Extract the (x, y) coordinate from the center of the cell holding the provided text.  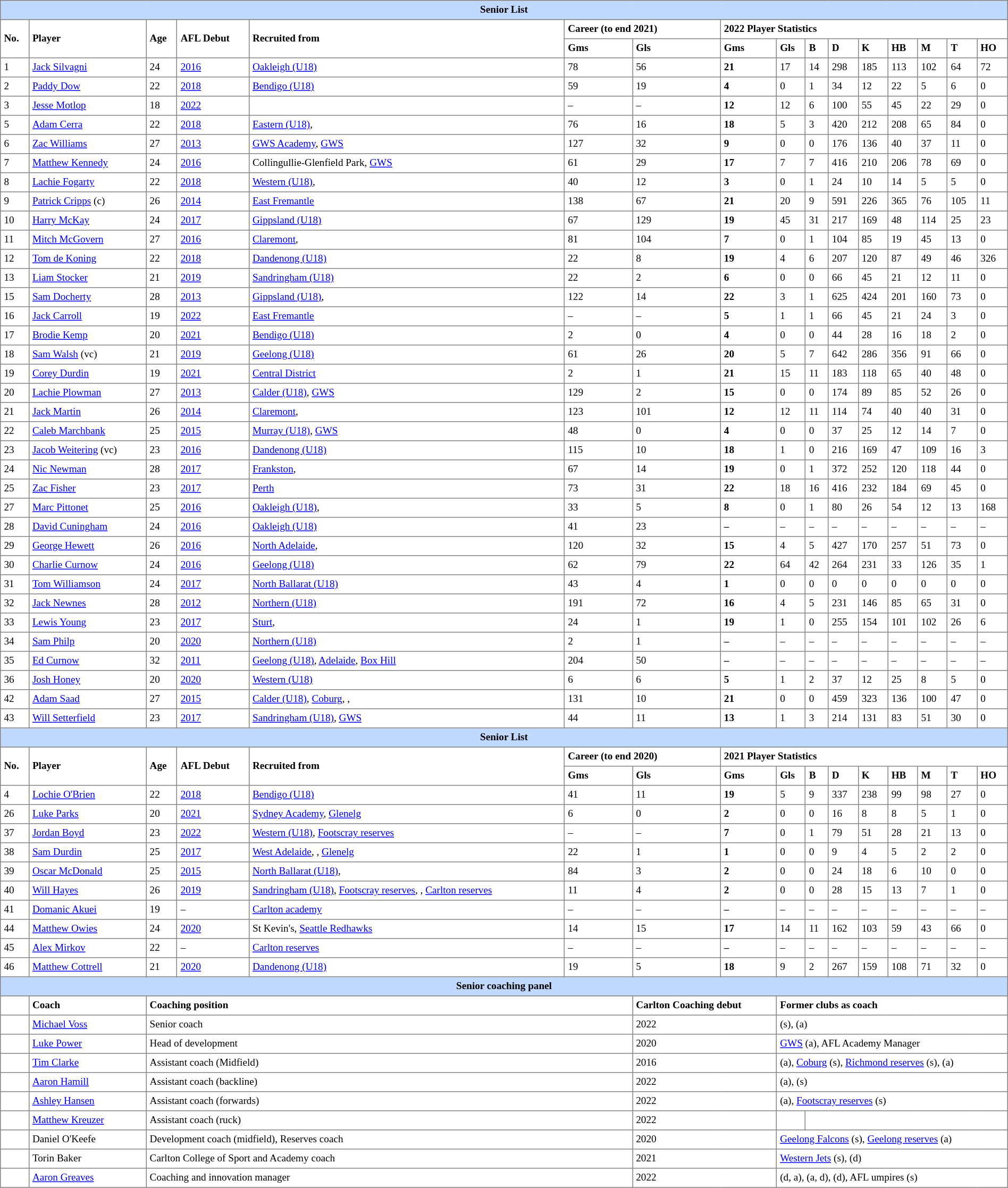
Josh Honey (87, 680)
2011 (213, 661)
Jordan Boyd (87, 833)
154 (873, 623)
Lachie Fogarty (87, 182)
191 (598, 604)
Assistant coach (ruck) (389, 1120)
337 (843, 795)
Coaching and innovation manager (389, 1178)
Matthew Owies (87, 929)
Sydney Academy, Glenelg (406, 814)
Western Jets (s), (d) (892, 1159)
Frankston, (406, 470)
Western (U18), Footscray reserves (406, 833)
257 (903, 546)
Caleb Marchbank (87, 431)
123 (598, 412)
168 (993, 508)
Geelong (U18), Adelaide, Box Hill (406, 661)
226 (873, 202)
176 (843, 144)
Alex Mirkov (87, 948)
201 (903, 297)
207 (843, 259)
Western (U18) (406, 680)
North Adelaide, (406, 546)
Sam Walsh (vc) (87, 355)
Brodie Kemp (87, 336)
Marc Pittonet (87, 508)
Sam Philp (87, 642)
Zac Williams (87, 144)
Collingullie-Glenfield Park, GWS (406, 163)
420 (843, 125)
38 (15, 852)
99 (903, 795)
Tom Williamson (87, 584)
(a), (s) (892, 1082)
Ed Curnow (87, 661)
208 (903, 125)
Domanic Akuei (87, 910)
Carlton reserves (406, 948)
55 (873, 106)
170 (873, 546)
206 (903, 163)
Coaching position (389, 1006)
Luke Parks (87, 814)
74 (873, 412)
174 (843, 393)
Michael Voss (87, 1025)
232 (873, 489)
Carlton College of Sport and Academy coach (389, 1159)
Torin Baker (87, 1159)
146 (873, 604)
Carlton Coaching debut (705, 1006)
Aaron Greaves (87, 1178)
238 (873, 795)
113 (903, 68)
642 (843, 355)
Head of development (389, 1044)
81 (598, 240)
Paddy Dow (87, 87)
56 (677, 68)
Central District (406, 374)
Jack Martin (87, 412)
Assistant coach (forwards) (389, 1101)
216 (843, 450)
Geelong Falcons (s), Geelong reserves (a) (892, 1140)
Sandringham (U18), GWS (406, 718)
625 (843, 297)
298 (843, 68)
105 (962, 202)
Charlie Curnow (87, 565)
Lachie Plowman (87, 393)
Eastern (U18), (406, 125)
109 (933, 450)
184 (903, 489)
427 (843, 546)
Senior coaching panel (504, 986)
36 (15, 680)
(a), Coburg (s), Richmond reserves (s), (a) (892, 1063)
Tom de Koning (87, 259)
159 (873, 967)
Western (U18), (406, 182)
108 (903, 967)
George Hewett (87, 546)
39 (15, 872)
Sam Docherty (87, 297)
Matthew Kennedy (87, 163)
Jacob Weitering (vc) (87, 450)
Oakleigh (U18), (406, 508)
459 (843, 699)
210 (873, 163)
(s), (a) (892, 1025)
115 (598, 450)
Nic Newman (87, 470)
(d, a), (a, d), (d), AFL umpires (s) (892, 1178)
Carlton academy (406, 910)
356 (903, 355)
Matthew Kreuzer (87, 1120)
122 (598, 297)
103 (873, 929)
Ashley Hansen (87, 1101)
Calder (U18), Coburg, , (406, 699)
217 (843, 221)
Harry McKay (87, 221)
Jesse Motlop (87, 106)
Assistant coach (Midfield) (389, 1063)
Jack Carroll (87, 316)
Calder (U18), GWS (406, 393)
Lochie O'Brien (87, 795)
326 (993, 259)
71 (933, 967)
Lewis Young (87, 623)
255 (843, 623)
Will Setterfield (87, 718)
Career (to end 2021) (642, 29)
David Cuningham (87, 527)
Daniel O'Keefe (87, 1140)
Sandringham (U18) (406, 278)
252 (873, 470)
160 (933, 297)
St Kevin's, Seattle Redhawks (406, 929)
Will Hayes (87, 891)
98 (933, 795)
Senior coach (389, 1025)
212 (873, 125)
2022 Player Statistics (864, 29)
Jack Silvagni (87, 68)
2012 (213, 604)
North Ballarat (U18), (406, 872)
Liam Stocker (87, 278)
Patrick Cripps (c) (87, 202)
62 (598, 565)
87 (903, 259)
Matthew Cottrell (87, 967)
162 (843, 929)
Perth (406, 489)
Sam Durdin (87, 852)
Tim Clarke (87, 1063)
Former clubs as coach (892, 1006)
83 (903, 718)
Corey Durdin (87, 374)
138 (598, 202)
Career (to end 2020) (642, 757)
91 (933, 355)
204 (598, 661)
365 (903, 202)
267 (843, 967)
Zac Fisher (87, 489)
424 (873, 297)
127 (598, 144)
54 (903, 508)
Adam Saad (87, 699)
Assistant coach (backline) (389, 1082)
GWS Academy, GWS (406, 144)
264 (843, 565)
Murray (U18), GWS (406, 431)
Development coach (midfield), Reserves coach (389, 1140)
49 (933, 259)
Coach (87, 1006)
89 (873, 393)
West Adelaide, , Glenelg (406, 852)
52 (933, 393)
Sturt, (406, 623)
Oscar McDonald (87, 872)
Gippsland (U18) (406, 221)
80 (843, 508)
(a), Footscray reserves (s) (892, 1101)
323 (873, 699)
286 (873, 355)
Aaron Hamill (87, 1082)
Mitch McGovern (87, 240)
126 (933, 565)
Jack Newnes (87, 604)
183 (843, 374)
591 (843, 202)
185 (873, 68)
GWS (a), AFL Academy Manager (892, 1044)
50 (677, 661)
214 (843, 718)
Gippsland (U18), (406, 297)
Sandringham (U18), Footscray reserves, , Carlton reserves (406, 891)
2021 Player Statistics (864, 757)
Luke Power (87, 1044)
North Ballarat (U18) (406, 584)
Adam Cerra (87, 125)
372 (843, 470)
